Output the [x, y] coordinate of the center of the cell containing the given text.  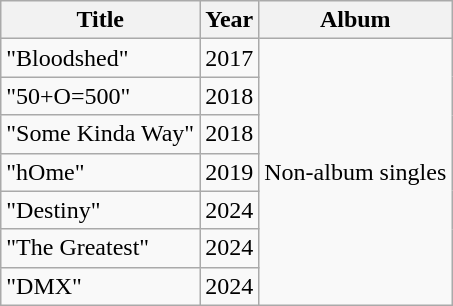
2019 [230, 172]
"The Greatest" [100, 248]
"50+O=500" [100, 96]
Year [230, 20]
"Destiny" [100, 210]
"hOme" [100, 172]
Album [356, 20]
2017 [230, 58]
Title [100, 20]
"Some Kinda Way" [100, 134]
Non-album singles [356, 172]
"DMX" [100, 286]
"Bloodshed" [100, 58]
